From the cell containing the given text, extract its center point as (X, Y) coordinate. 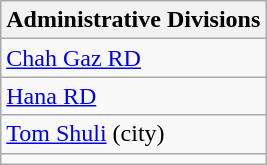
Hana RD (134, 96)
Chah Gaz RD (134, 58)
Tom Shuli (city) (134, 134)
Administrative Divisions (134, 20)
